Find where the given text appears and provide that cell's center as (x, y) coordinate. 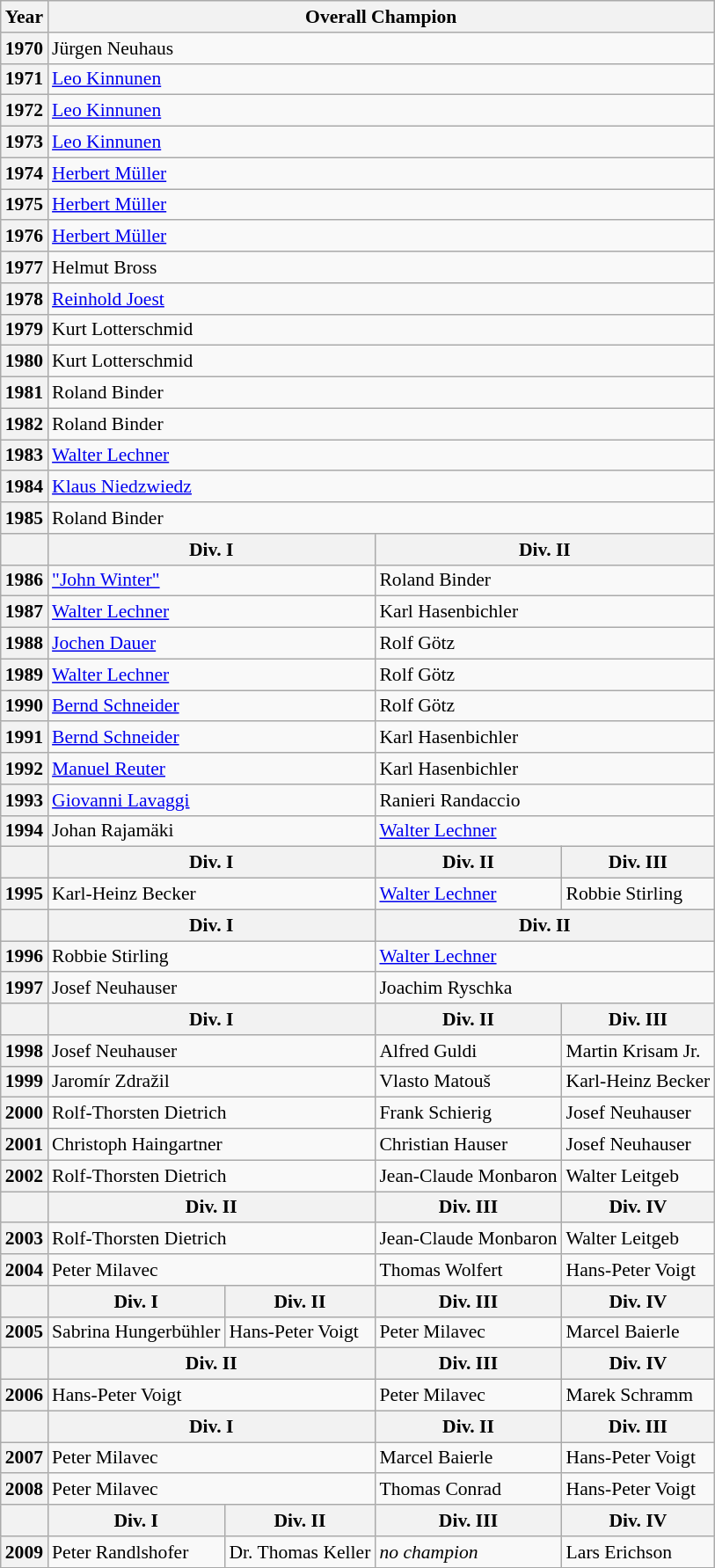
1971 (25, 79)
Manuel Reuter (211, 769)
1996 (25, 957)
Sabrina Hungerbühler (135, 1332)
1979 (25, 330)
Christoph Haingartner (211, 1145)
2006 (25, 1396)
Overall Champion (381, 17)
1992 (25, 769)
Jaromír Zdražil (211, 1082)
1997 (25, 988)
2004 (25, 1270)
2008 (25, 1490)
1995 (25, 894)
Thomas Conrad (468, 1490)
1981 (25, 393)
1999 (25, 1082)
1986 (25, 580)
Dr. Thomas Keller (299, 1552)
1970 (25, 48)
Helmut Bross (381, 267)
1977 (25, 267)
1974 (25, 173)
Vlasto Matouš (468, 1082)
Klaus Niedzwiedz (381, 487)
1984 (25, 487)
1989 (25, 675)
1976 (25, 237)
Ranieri Randaccio (544, 800)
Jürgen Neuhaus (381, 48)
Peter Randlshofer (135, 1552)
1987 (25, 612)
2001 (25, 1145)
1978 (25, 299)
1998 (25, 1051)
"John Winter" (211, 580)
2000 (25, 1113)
1980 (25, 361)
Joachim Ryschka (544, 988)
1972 (25, 111)
1993 (25, 800)
Lars Erichson (638, 1552)
1973 (25, 142)
Martin Krisam Jr. (638, 1051)
2003 (25, 1239)
Reinhold Joest (381, 299)
1975 (25, 205)
Alfred Guldi (468, 1051)
Year (25, 17)
Giovanni Lavaggi (211, 800)
2005 (25, 1332)
Thomas Wolfert (468, 1270)
Johan Rajamäki (211, 831)
Marek Schramm (638, 1396)
no champion (468, 1552)
1991 (25, 738)
2002 (25, 1176)
1985 (25, 518)
2007 (25, 1458)
Jochen Dauer (211, 644)
1983 (25, 456)
1994 (25, 831)
1988 (25, 644)
1982 (25, 424)
Frank Schierig (468, 1113)
Christian Hauser (468, 1145)
1990 (25, 706)
2009 (25, 1552)
